Find where the given text appears and provide that cell's center as [x, y] coordinate. 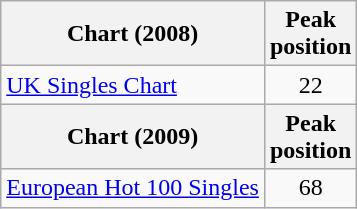
UK Singles Chart [133, 85]
Chart (2009) [133, 136]
Chart (2008) [133, 34]
68 [310, 188]
European Hot 100 Singles [133, 188]
22 [310, 85]
